Extract the (x, y) coordinate from the center of the cell holding the provided text.  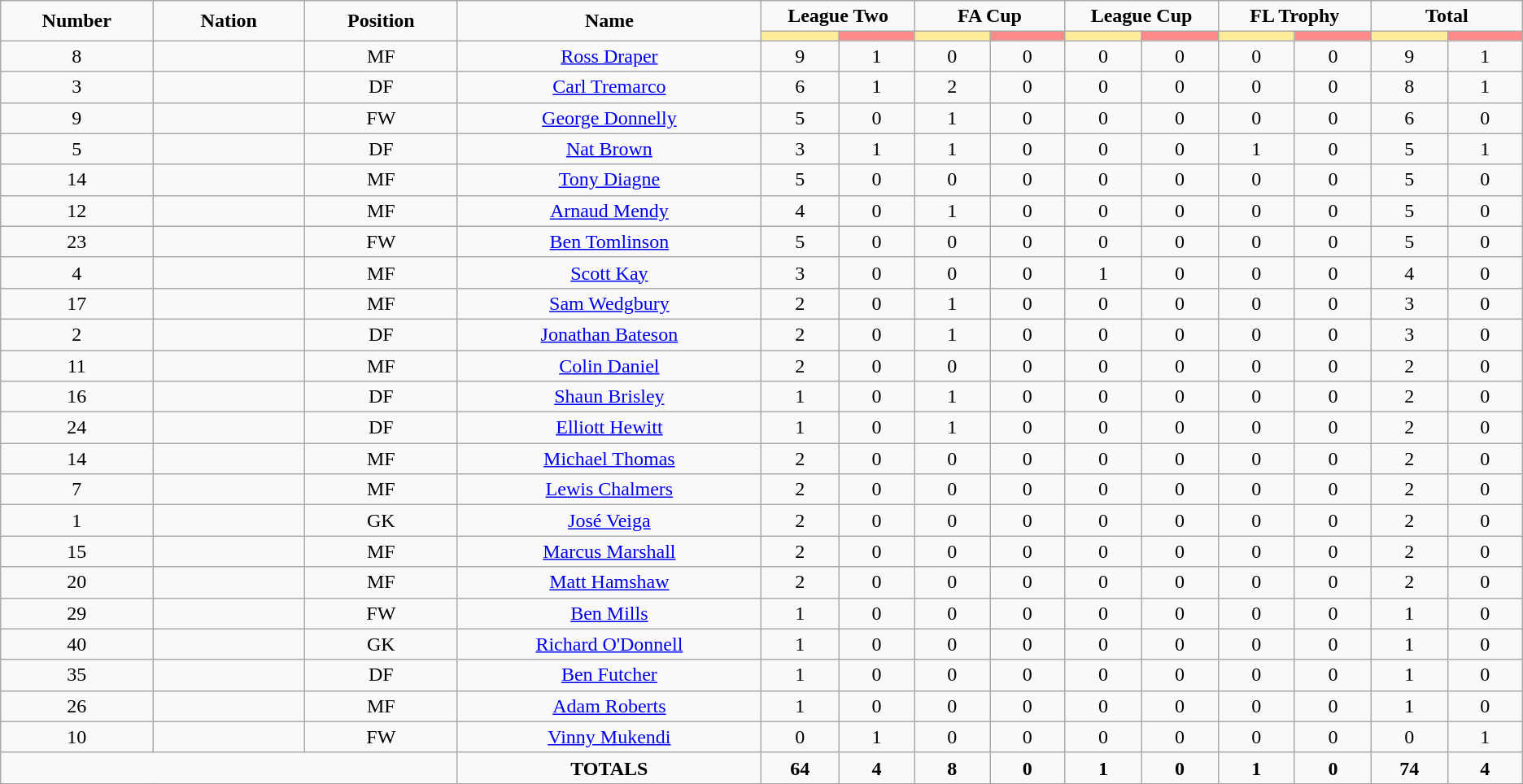
Richard O'Donnell (609, 644)
20 (76, 582)
Position (381, 21)
League Two (838, 16)
José Veiga (609, 520)
Nation (229, 21)
Marcus Marshall (609, 551)
Ben Mills (609, 613)
35 (76, 675)
12 (76, 211)
Elliott Hewitt (609, 428)
Arnaud Mendy (609, 211)
Total (1447, 16)
Matt Hamshaw (609, 582)
Ben Futcher (609, 675)
Number (76, 21)
FA Cup (989, 16)
Colin Daniel (609, 365)
George Donnelly (609, 118)
Jonathan Bateson (609, 334)
16 (76, 397)
Ross Draper (609, 56)
Name (609, 21)
Shaun Brisley (609, 397)
Vinny Mukendi (609, 737)
Nat Brown (609, 149)
24 (76, 428)
Michael Thomas (609, 459)
Ben Tomlinson (609, 242)
Scott Kay (609, 272)
TOTALS (609, 768)
40 (76, 644)
Tony Diagne (609, 180)
FL Trophy (1294, 16)
Carl Tremarco (609, 87)
23 (76, 242)
15 (76, 551)
26 (76, 706)
29 (76, 613)
7 (76, 490)
League Cup (1141, 16)
17 (76, 303)
74 (1409, 768)
64 (801, 768)
Sam Wedgbury (609, 303)
11 (76, 365)
Adam Roberts (609, 706)
Lewis Chalmers (609, 490)
10 (76, 737)
